Provide the [X, Y] coordinate of the cell's center where the given text is located.  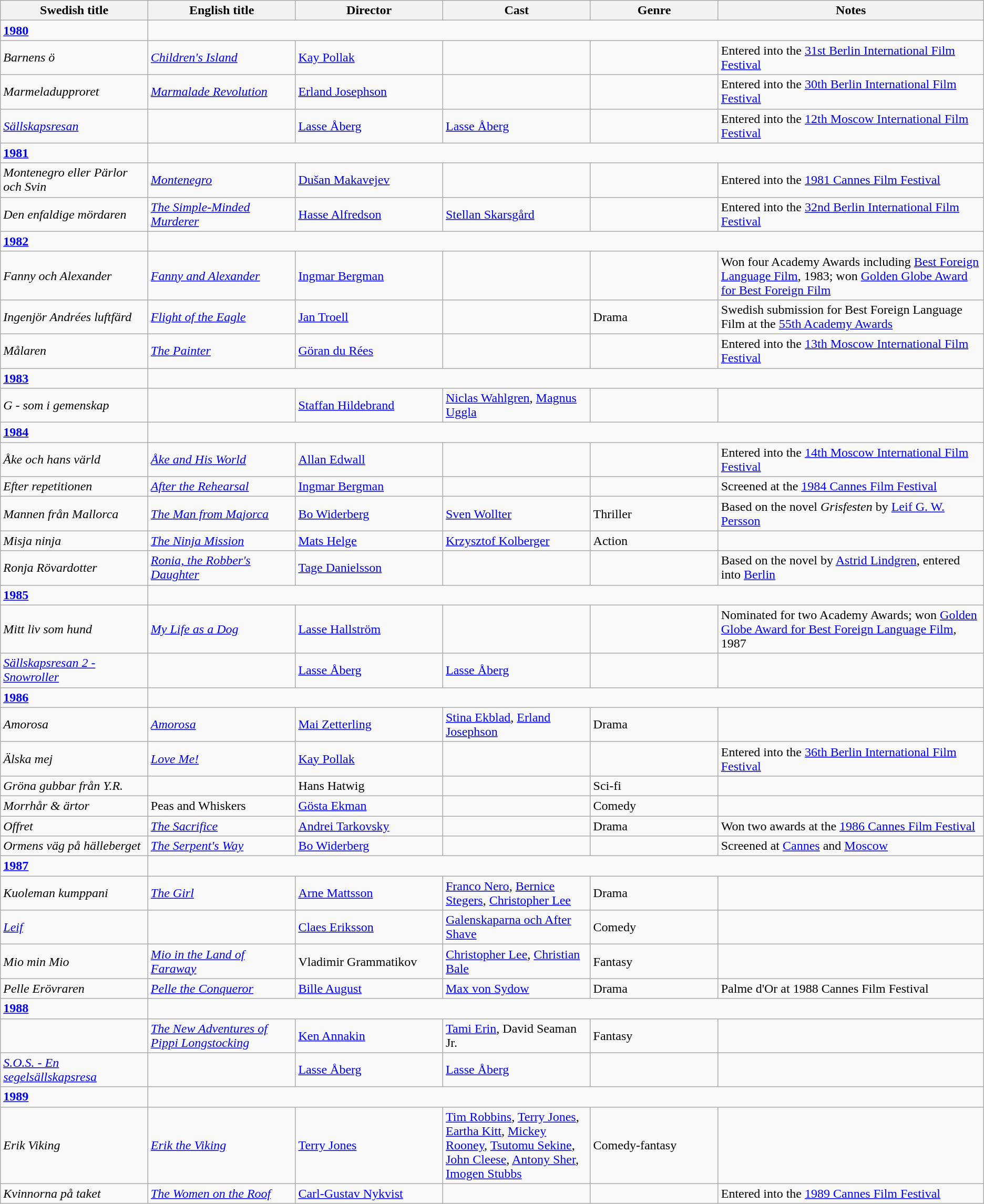
Ken Annakin [369, 1035]
Åke and His World [222, 459]
Won two awards at the 1986 Cannes Film Festival [850, 826]
Mats Helge [369, 541]
Christopher Lee, Christian Bale [516, 962]
Mio in the Land of Faraway [222, 962]
Niclas Wahlgren, Magnus Uggla [516, 406]
Arne Mattsson [369, 893]
1986 [75, 697]
Kuoleman kumppani [75, 893]
Jan Troell [369, 316]
Stellan Skarsgård [516, 214]
G - som i gemenskap [75, 406]
Franco Nero, Bernice Stegers, Christopher Lee [516, 893]
Mitt liv som hund [75, 629]
Sällskapsresan [75, 126]
Swedish title [75, 11]
Ormens väg på hälleberget [75, 846]
Tami Erin, David Seaman Jr. [516, 1035]
Screened at the 1984 Cannes Film Festival [850, 487]
Sven Wollter [516, 514]
The Man from Majorca [222, 514]
Director [369, 11]
1982 [75, 241]
Stina Ekblad, Erland Josephson [516, 724]
Swedish submission for Best Foreign Language Film at the 55th Academy Awards [850, 316]
Vladimir Grammatikov [369, 962]
1989 [75, 1097]
Palme d'Or at 1988 Cannes Film Festival [850, 989]
Dušan Makavejev [369, 180]
Andrei Tarkovsky [369, 826]
Montenegro [222, 180]
Sci-fi [654, 786]
Barnens ö [75, 58]
Den enfaldige mördaren [75, 214]
S.O.S. - En segelsällskapsresa [75, 1070]
Entered into the 32nd Berlin International Film Festival [850, 214]
Flight of the Eagle [222, 316]
Entered into the 12th Moscow International Film Festival [850, 126]
Based on the novel Grisfesten by Leif G. W. Persson [850, 514]
Erik the Viking [222, 1145]
Pelle the Conqueror [222, 989]
Montenegro eller Pärlor och Svin [75, 180]
Älska mej [75, 759]
Genre [654, 11]
Ronia, the Robber's Daughter [222, 568]
Leif [75, 927]
The Serpent's Way [222, 846]
Claes Eriksson [369, 927]
Krzysztof Kolberger [516, 541]
Mannen från Mallorca [75, 514]
Gröna gubbar från Y.R. [75, 786]
Pelle Erövraren [75, 989]
1985 [75, 595]
Staffan Hildebrand [369, 406]
Fanny and Alexander [222, 275]
Notes [850, 11]
The New Adventures of Pippi Longstocking [222, 1035]
Morrhår & ärtor [75, 806]
Entered into the 30th Berlin International Film Festival [850, 91]
Comedy-fantasy [654, 1145]
The Ninja Mission [222, 541]
Ingenjör Andrées luftfärd [75, 316]
Gösta Ekman [369, 806]
Entered into the 31st Berlin International Film Festival [850, 58]
Screened at Cannes and Moscow [850, 846]
Marmeladupproret [75, 91]
Tage Danielsson [369, 568]
Thriller [654, 514]
Entered into the 13th Moscow International Film Festival [850, 351]
Love Me! [222, 759]
Max von Sydow [516, 989]
Fanny och Alexander [75, 275]
Won four Academy Awards including Best Foreign Language Film, 1983; won Golden Globe Award for Best Foreign Film [850, 275]
Mio min Mio [75, 962]
The Sacrifice [222, 826]
The Girl [222, 893]
My Life as a Dog [222, 629]
Marmalade Revolution [222, 91]
Göran du Rées [369, 351]
Children's Island [222, 58]
Entered into the 14th Moscow International Film Festival [850, 459]
Ronja Rövardotter [75, 568]
Entered into the 1989 Cannes Film Festival [850, 1193]
Lasse Hallström [369, 629]
Tim Robbins, Terry Jones, Eartha Kitt, Mickey Rooney, Tsutomu Sekine, John Cleese, Antony Sher, Imogen Stubbs [516, 1145]
The Women on the Roof [222, 1193]
Erik Viking [75, 1145]
The Simple-Minded Murderer [222, 214]
Entered into the 36th Berlin International Film Festival [850, 759]
1980 [75, 30]
Carl-Gustav Nykvist [369, 1193]
Sällskapsresan 2 - Snowroller [75, 671]
The Painter [222, 351]
Allan Edwall [369, 459]
Action [654, 541]
After the Rehearsal [222, 487]
Peas and Whiskers [222, 806]
Bille August [369, 989]
Terry Jones [369, 1145]
Offret [75, 826]
Erland Josephson [369, 91]
Mai Zetterling [369, 724]
1983 [75, 378]
Cast [516, 11]
1988 [75, 1009]
Kvinnorna på taket [75, 1193]
Efter repetitionen [75, 487]
Hasse Alfredson [369, 214]
Åke och hans värld [75, 459]
1981 [75, 153]
Galenskaparna och After Shave [516, 927]
1984 [75, 433]
English title [222, 11]
Entered into the 1981 Cannes Film Festival [850, 180]
Nominated for two Academy Awards; won Golden Globe Award for Best Foreign Language Film, 1987 [850, 629]
1987 [75, 866]
Misja ninja [75, 541]
Målaren [75, 351]
Hans Hatwig [369, 786]
Based on the novel by Astrid Lindgren, entered into Berlin [850, 568]
